Determine the [X, Y] coordinate at the center of the cell enclosing the given text.  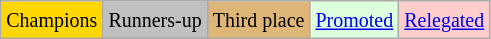
Third place [258, 20]
Champions [52, 20]
Runners-up [155, 20]
Promoted [354, 20]
Relegated [444, 20]
